Output the [X, Y] coordinate of the center of the cell containing the given text.  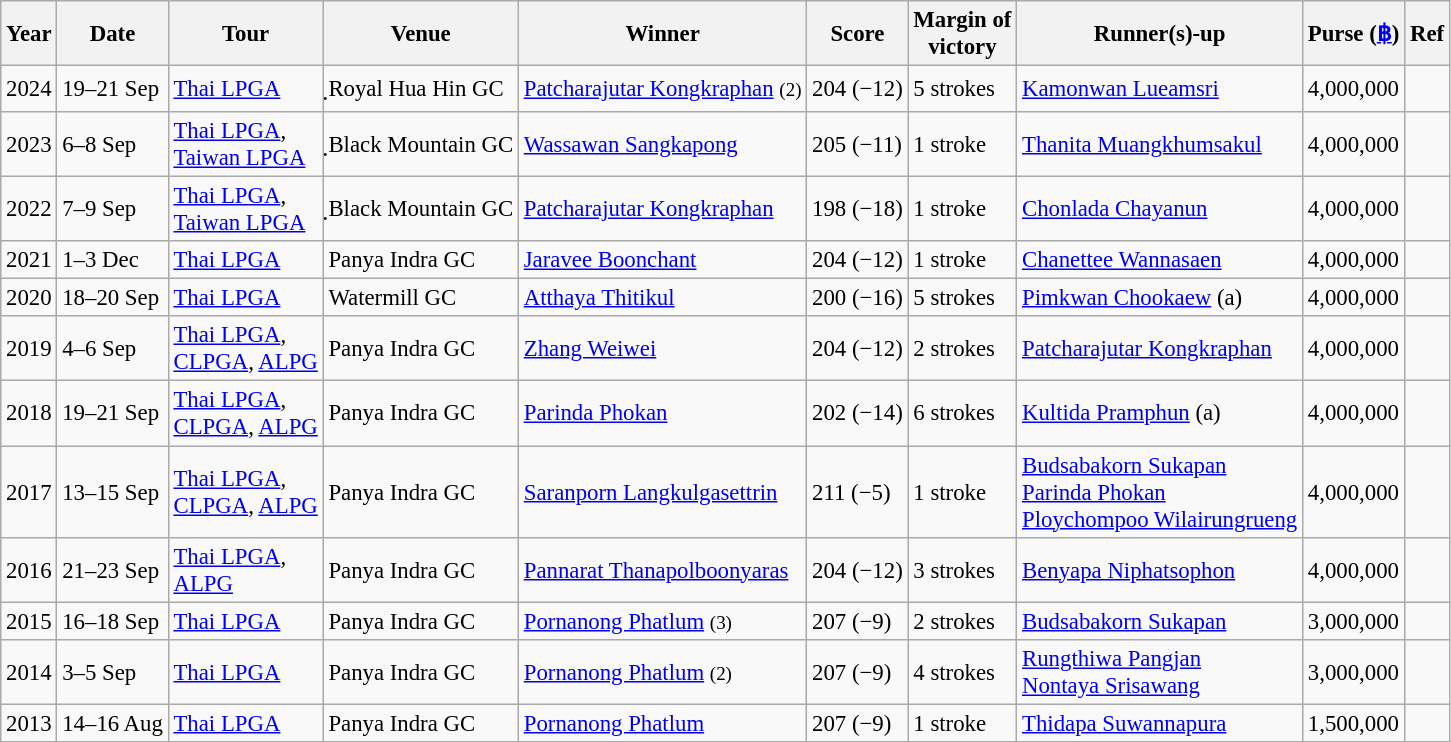
Chanettee Wannasaen [1160, 260]
Thidapa Suwannapura [1160, 723]
Thanita Muangkhumsakul [1160, 144]
2015 [29, 621]
2022 [29, 210]
Budsabakorn Sukapan Parinda Phokan Ploychompoo Wilairungrueng [1160, 492]
2017 [29, 492]
14–16 Aug [112, 723]
2014 [29, 672]
200 (−16) [858, 298]
2021 [29, 260]
Date [112, 34]
18–20 Sep [112, 298]
Thai LPGA, ALPG [246, 570]
7–9 Sep [112, 210]
Budsabakorn Sukapan [1160, 621]
2019 [29, 348]
Parinda Phokan [662, 414]
Jaravee Boonchant [662, 260]
202 (−14) [858, 414]
Zhang Weiwei [662, 348]
3 strokes [962, 570]
16–18 Sep [112, 621]
2016 [29, 570]
Saranporn Langkulgasettrin [662, 492]
2024 [29, 90]
Year [29, 34]
Rungthiwa Pangjan Nontaya Srisawang [1160, 672]
Tour [246, 34]
13–15 Sep [112, 492]
Pannarat Thanapolboonyaras [662, 570]
Pornanong Phatlum (3) [662, 621]
198 (−18) [858, 210]
1,500,000 [1353, 723]
Winner [662, 34]
Pornanong Phatlum [662, 723]
Kultida Pramphun (a) [1160, 414]
211 (−5) [858, 492]
Venue [420, 34]
Benyapa Niphatsophon [1160, 570]
3–5 Sep [112, 672]
Atthaya Thitikul [662, 298]
2013 [29, 723]
Margin ofvictory [962, 34]
Pimkwan Chookaew (a) [1160, 298]
4–6 Sep [112, 348]
Watermill GC [420, 298]
Wassawan Sangkapong [662, 144]
Ref [1428, 34]
Pornanong Phatlum (2) [662, 672]
Runner(s)-up [1160, 34]
205 (−11) [858, 144]
Kamonwan Lueamsri [1160, 90]
21–23 Sep [112, 570]
Score [858, 34]
2023 [29, 144]
Patcharajutar Kongkraphan (2) [662, 90]
2020 [29, 298]
2018 [29, 414]
Chonlada Chayanun [1160, 210]
1–3 Dec [112, 260]
Purse (฿) [1353, 34]
ฺRoyal Hua Hin GC [420, 90]
6 strokes [962, 414]
6–8 Sep [112, 144]
4 strokes [962, 672]
